Locate the cell with the specified text and output its (X, Y) center coordinate. 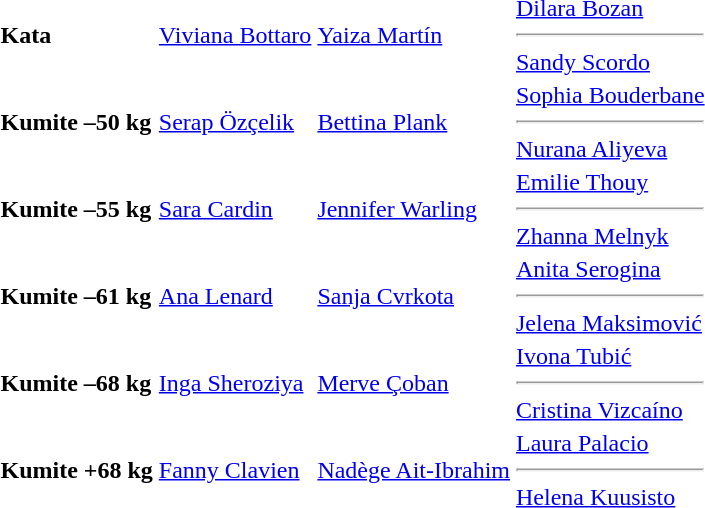
Bettina Plank (414, 122)
Inga Sheroziya (235, 383)
Merve Çoban (414, 383)
Jennifer Warling (414, 209)
Ana Lenard (235, 296)
Sara Cardin (235, 209)
Serap Özçelik (235, 122)
Sanja Cvrkota (414, 296)
